Pinpoint the cell where the given text exists, returning its (x, y) midpoint coordinate. 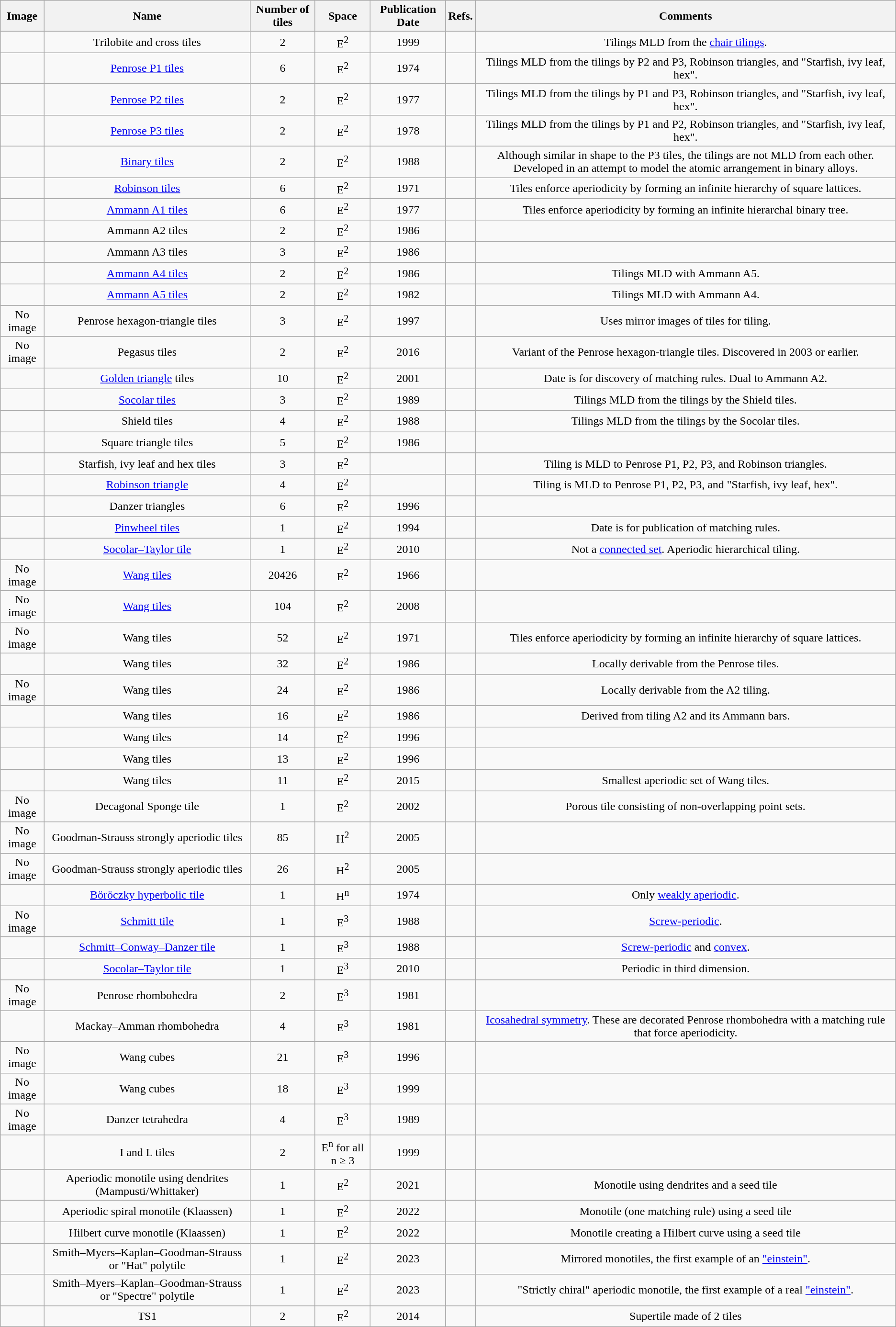
Tiles enforce aperiodicity by forming an infinite hierarchal binary tree. (685, 210)
Penrose hexagon-triangle tiles (147, 321)
2014 (408, 1316)
Locally derivable from the A2 tiling. (685, 690)
Danzer triangles (147, 506)
Porous tile consisting of non-overlapping point sets. (685, 806)
13 (282, 759)
Tilings MLD from the tilings by the Socolar tiles. (685, 421)
Robinson triangle (147, 485)
Tiling is MLD to Penrose P1, P2, P3, and "Starfish, ivy leaf, hex". (685, 485)
14 (282, 737)
Tiling is MLD to Penrose P1, P2, P3, and Robinson triangles. (685, 463)
Tilings MLD with Ammann A5. (685, 274)
Supertile made of 2 tiles (685, 1316)
Monotile (one matching rule) using a seed tile (685, 1211)
Tilings MLD with Ammann A4. (685, 295)
1994 (408, 528)
Mirrored monotiles, the first example of an "einstein". (685, 1259)
Uses mirror images of tiles for tiling. (685, 321)
Starfish, ivy leaf and hex tiles (147, 463)
Icosahedral symmetry. These are decorated Penrose rhombohedra with a matching rule that force aperiodicity. (685, 1026)
Monotile using dendrites and a seed tile (685, 1185)
Ammann A1 tiles (147, 210)
Danzer tetrahedra (147, 1119)
Screw-periodic and convex. (685, 948)
1978 (408, 130)
Tilings MLD from the tilings by P2 and P3, Robinson triangles, and "Starfish, ivy leaf, hex". (685, 68)
52 (282, 638)
En for all n ≥ 3 (343, 1152)
"Strictly chiral" aperiodic monotile, the first example of a real "einstein". (685, 1290)
Smith–Myers–Kaplan–Goodman-Strauss or "Spectre" polytile (147, 1290)
Ammann A5 tiles (147, 295)
11 (282, 780)
Aperiodic spiral monotile (Klaassen) (147, 1211)
Smallest aperiodic set of Wang tiles. (685, 780)
Binary tiles (147, 162)
Robinson tiles (147, 189)
21 (282, 1057)
Date is for publication of matching rules. (685, 528)
26 (282, 868)
Aperiodic monotile using dendrites (Mampusti/Whittaker) (147, 1185)
24 (282, 690)
Hilbert curve monotile (Klaassen) (147, 1232)
Number of tiles (282, 16)
104 (282, 606)
2008 (408, 606)
Pegasus tiles (147, 352)
Smith–Myers–Kaplan–Goodman-Strauss or "Hat" polytile (147, 1259)
Ammann A2 tiles (147, 231)
Hn (343, 895)
20426 (282, 575)
1966 (408, 575)
2002 (408, 806)
Image (22, 16)
Penrose P2 tiles (147, 100)
Decagonal Sponge tile (147, 806)
TS1 (147, 1316)
Locally derivable from the Penrose tiles. (685, 663)
2001 (408, 378)
Comments (685, 16)
I and L tiles (147, 1152)
Golden triangle tiles (147, 378)
Tilings MLD from the tilings by the Shield tiles. (685, 400)
Space (343, 16)
Square triangle tiles (147, 442)
Schmitt tile (147, 921)
1997 (408, 321)
Date is for discovery of matching rules. Dual to Ammann A2. (685, 378)
Only weakly aperiodic. (685, 895)
18 (282, 1089)
Tilings MLD from the chair tilings. (685, 42)
Penrose P1 tiles (147, 68)
Ammann A4 tiles (147, 274)
Variant of the Penrose hexagon-triangle tiles. Discovered in 2003 or earlier. (685, 352)
Screw-periodic. (685, 921)
Tilings MLD from the tilings by P1 and P2, Robinson triangles, and "Starfish, ivy leaf, hex". (685, 130)
Pinwheel tiles (147, 528)
10 (282, 378)
Derived from tiling A2 and its Ammann bars. (685, 716)
Monotile creating a Hilbert curve using a seed tile (685, 1232)
Tilings MLD from the tilings by P1 and P3, Robinson triangles, and "Starfish, ivy leaf, hex". (685, 100)
Not a connected set. Aperiodic hierarchical tiling. (685, 550)
Trilobite and cross tiles (147, 42)
85 (282, 838)
Socolar tiles (147, 400)
Schmitt–Conway–Danzer tile (147, 948)
32 (282, 663)
2015 (408, 780)
Mackay–Amman rhombohedra (147, 1026)
Refs. (460, 16)
16 (282, 716)
5 (282, 442)
Shield tiles (147, 421)
Periodic in third dimension. (685, 969)
2021 (408, 1185)
Penrose P3 tiles (147, 130)
Penrose rhombohedra (147, 995)
2016 (408, 352)
Ammann A3 tiles (147, 252)
1982 (408, 295)
Publication Date (408, 16)
Name (147, 16)
Böröczky hyperbolic tile (147, 895)
